Locate the cell with the specified text and output its [X, Y] center coordinate. 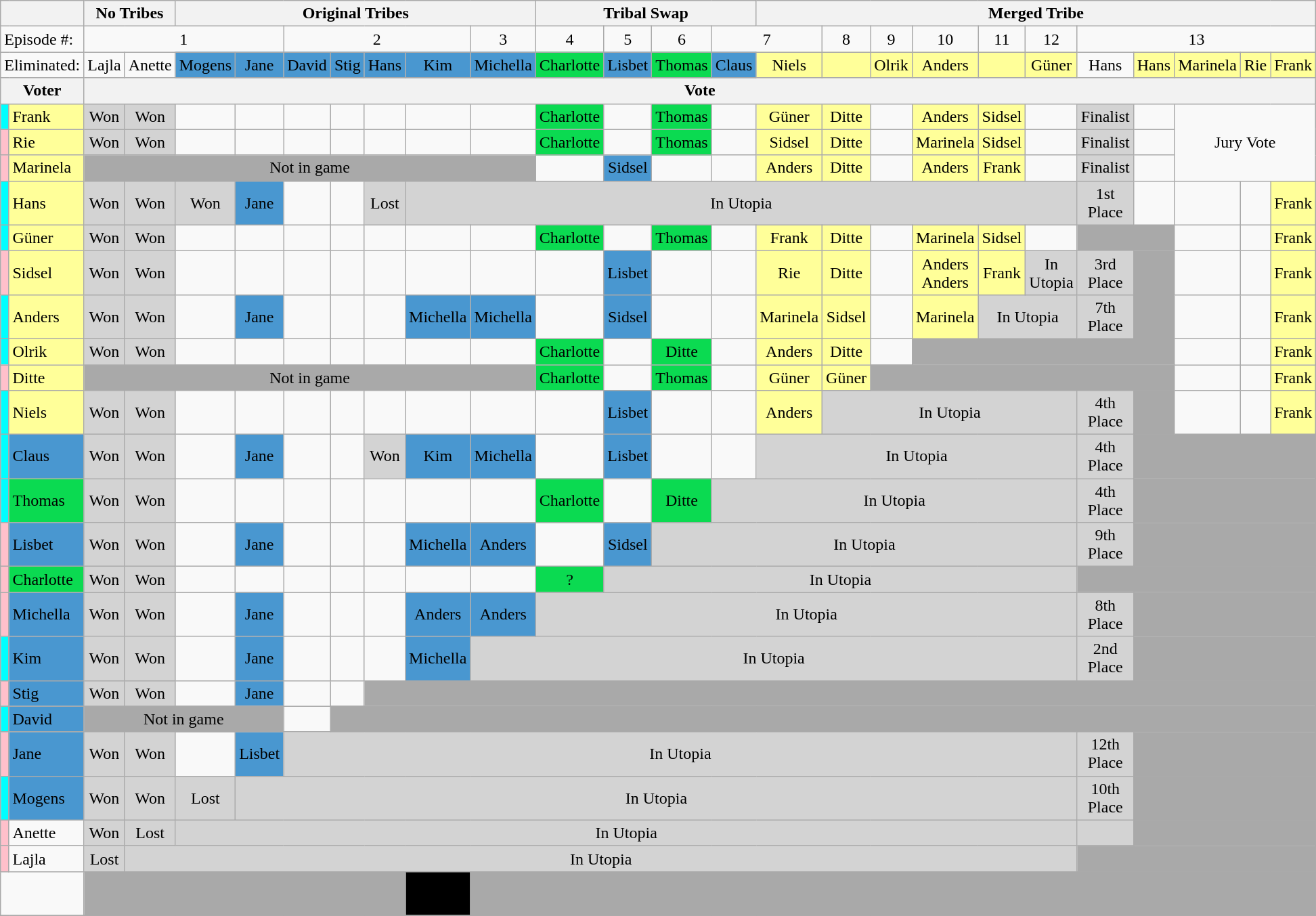
Tribal Swap [646, 14]
Voter [42, 91]
3 [503, 39]
4 [569, 39]
9th Place [1105, 544]
AndersAnders [945, 272]
13 [1197, 39]
Merged Tribe [1036, 14]
6 [682, 39]
Episode #: [42, 39]
12th Place [1105, 754]
Original Tribes [355, 14]
2nd Place [1105, 658]
5 [628, 39]
7 [766, 39]
? [569, 580]
10th Place [1105, 798]
8 [846, 39]
Jury Vote [1246, 142]
10 [945, 39]
No Tribes [130, 14]
1st Place [1105, 203]
Vote [700, 91]
2 [377, 39]
1 [184, 39]
7th Place [1105, 317]
11 [1002, 39]
9 [892, 39]
Kim (x3) [438, 894]
12 [1051, 39]
3rd Place [1105, 272]
Eliminated: [42, 65]
8th Place [1105, 615]
